Detect which cell encompasses the target text, then output its (x, y) center coordinate. 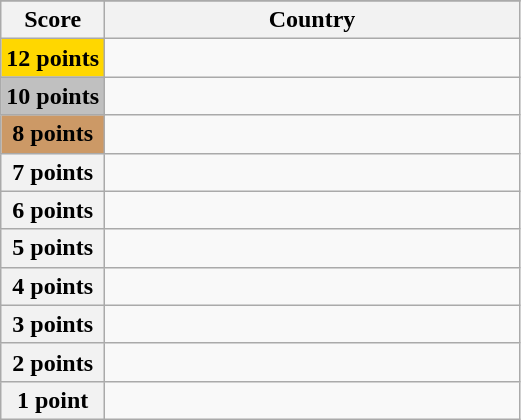
8 points (53, 134)
12 points (53, 58)
3 points (53, 324)
7 points (53, 172)
Score (53, 20)
4 points (53, 286)
1 point (53, 400)
10 points (53, 96)
5 points (53, 248)
6 points (53, 210)
2 points (53, 362)
Country (312, 20)
